Locate the cell with the specified text and output its [x, y] center coordinate. 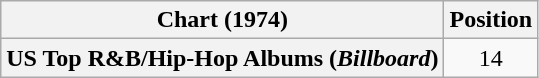
US Top R&B/Hip-Hop Albums (Billboard) [222, 58]
Position [491, 20]
Chart (1974) [222, 20]
14 [491, 58]
